Return [X, Y] of the center of cell containing provided text 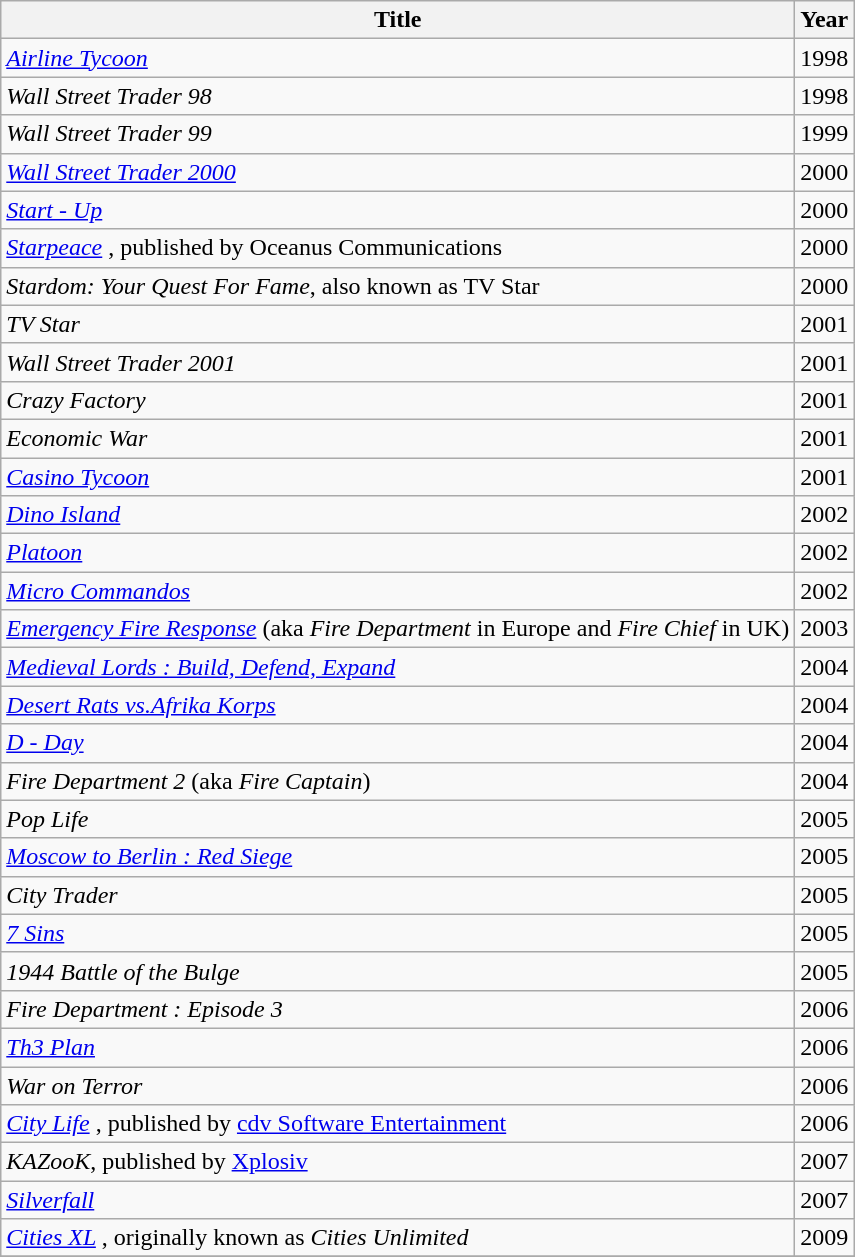
Desert Rats vs.Afrika Korps [398, 705]
Cities XL , originally known as Cities Unlimited [398, 1238]
Silverfall [398, 1200]
Wall Street Trader 2000 [398, 172]
War on Terror [398, 1085]
KAZooK, published by Xplosiv [398, 1162]
City Life , published by cdv Software Entertainment [398, 1124]
Wall Street Trader 98 [398, 96]
Crazy Factory [398, 400]
7 Sins [398, 933]
Starpeace , published by Oceanus Communications [398, 248]
Fire Department 2 (aka Fire Captain) [398, 781]
1944 Battle of the Bulge [398, 971]
TV Star [398, 324]
Th3 Plan [398, 1047]
Dino Island [398, 515]
Fire Department : Episode 3 [398, 1009]
Platoon [398, 553]
2009 [824, 1238]
Start - Up [398, 210]
Year [824, 20]
1999 [824, 134]
Economic War [398, 438]
Stardom: Your Quest For Fame, also known as TV Star [398, 286]
Pop Life [398, 819]
Airline Tycoon [398, 58]
Wall Street Trader 99 [398, 134]
City Trader [398, 895]
Emergency Fire Response (aka Fire Department in Europe and Fire Chief in UK) [398, 629]
Medieval Lords : Build, Defend, Expand [398, 667]
D - Day [398, 743]
2003 [824, 629]
Moscow to Berlin : Red Siege [398, 857]
Casino Tycoon [398, 477]
Micro Commandos [398, 591]
Wall Street Trader 2001 [398, 362]
Title [398, 20]
